Return (X, Y) of the center of cell containing provided text 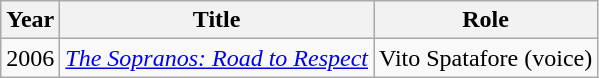
Role (486, 20)
2006 (30, 58)
The Sopranos: Road to Respect (217, 58)
Title (217, 20)
Vito Spatafore (voice) (486, 58)
Year (30, 20)
